From the cell containing the given text, extract its center point as [x, y] coordinate. 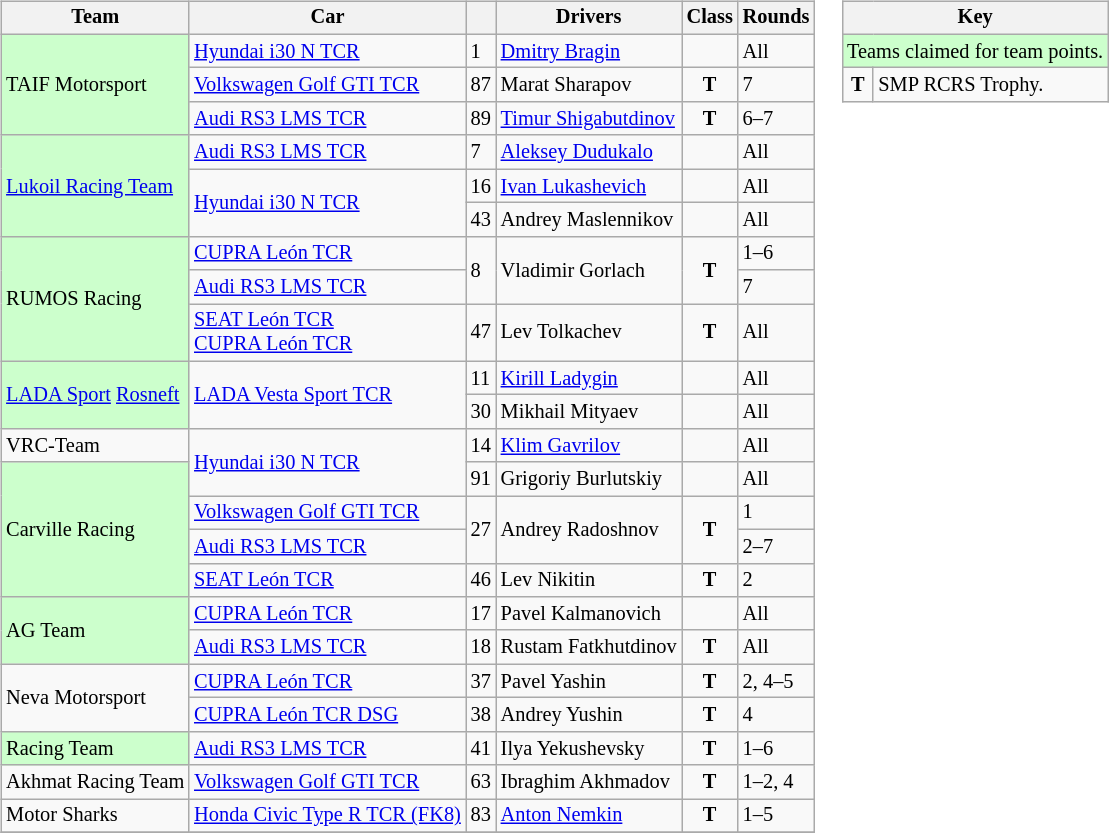
Andrey Yushin [589, 715]
87 [481, 85]
63 [481, 782]
Car [328, 18]
Ibraghim Akhmadov [589, 782]
Vladimir Gorlach [589, 270]
83 [481, 816]
38 [481, 715]
Andrey Maslennikov [589, 220]
Klim Gavrilov [589, 446]
Dmitry Bragin [589, 51]
2, 4–5 [776, 681]
Motor Sharks [95, 816]
SEAT León TCRCUPRA León TCR [328, 333]
Key [975, 18]
Ilya Yekushevsky [589, 748]
Pavel Kalmanovich [589, 614]
TAIF Motorsport [95, 84]
Grigoriy Burlutskiy [589, 479]
46 [481, 580]
Drivers [589, 18]
Class [710, 18]
14 [481, 446]
6–7 [776, 119]
30 [481, 412]
Rounds [776, 18]
LADA Vesta Sport TCR [328, 394]
VRC-Team [95, 446]
Neva Motorsport [95, 698]
1–5 [776, 816]
Lev Tolkachev [589, 333]
18 [481, 647]
2–7 [776, 546]
Rustam Fatkhutdinov [589, 647]
Lukoil Racing Team [95, 186]
91 [481, 479]
41 [481, 748]
Racing Team [95, 748]
89 [481, 119]
AG Team [95, 630]
43 [481, 220]
Mikhail Mityaev [589, 412]
27 [481, 530]
Lev Nikitin [589, 580]
47 [481, 333]
8 [481, 270]
4 [776, 715]
Ivan Lukashevich [589, 186]
Team [95, 18]
2 [776, 580]
Teams claimed for team points. [975, 51]
16 [481, 186]
Kirill Ladygin [589, 378]
LADA Sport Rosneft [95, 394]
Honda Civic Type R TCR (FK8) [328, 816]
37 [481, 681]
RUMOS Racing [95, 298]
1–2, 4 [776, 782]
SMP RCRS Trophy. [990, 85]
Carville Racing [95, 530]
Timur Shigabutdinov [589, 119]
Pavel Yashin [589, 681]
Aleksey Dudukalo [589, 152]
Anton Nemkin [589, 816]
SEAT León TCR [328, 580]
CUPRA León TCR DSG [328, 715]
Marat Sharapov [589, 85]
Andrey Radoshnov [589, 530]
Akhmat Racing Team [95, 782]
11 [481, 378]
17 [481, 614]
